Locate the cell with the specified text and output its [x, y] center coordinate. 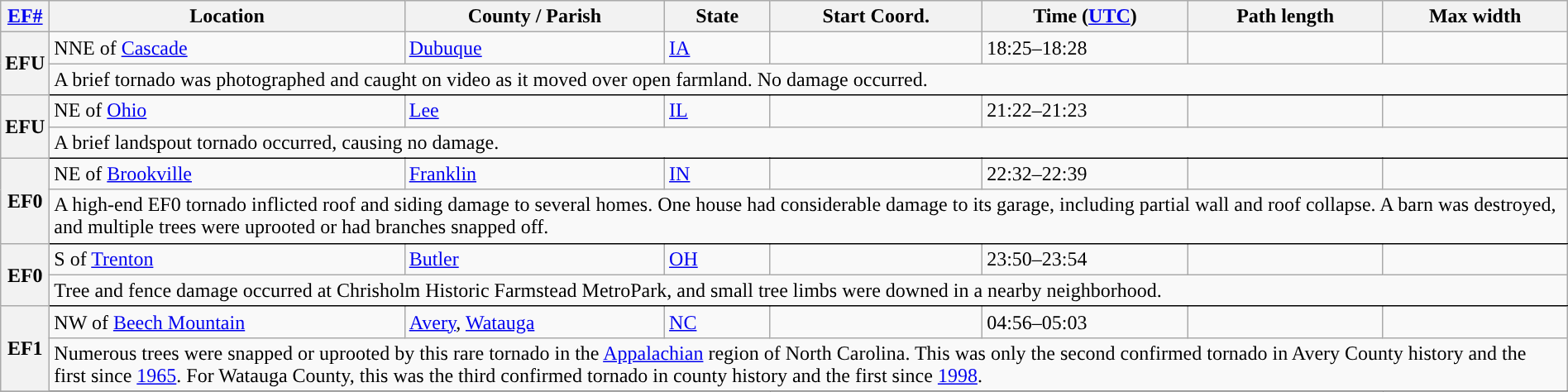
Location [227, 17]
OH [718, 259]
IA [718, 48]
IN [718, 174]
NNE of Cascade [227, 48]
A brief landspout tornado occurred, causing no damage. [809, 142]
Tree and fence damage occurred at Chrisholm Historic Farmstead MetroPark, and small tree limbs were downed in a nearby neighborhood. [809, 290]
22:32–22:39 [1085, 174]
EF# [25, 17]
State [718, 17]
County / Parish [534, 17]
04:56–05:03 [1085, 322]
Lee [534, 111]
21:22–21:23 [1085, 111]
Butler [534, 259]
EF1 [25, 349]
IL [718, 111]
A brief tornado was photographed and caught on video as it moved over open farmland. No damage occurred. [809, 79]
Time (UTC) [1085, 17]
Start Coord. [877, 17]
18:25–18:28 [1085, 48]
Max width [1475, 17]
Path length [1285, 17]
Dubuque [534, 48]
NE of Brookville [227, 174]
NE of Ohio [227, 111]
Avery, Watauga [534, 322]
S of Trenton [227, 259]
NC [718, 322]
23:50–23:54 [1085, 259]
Franklin [534, 174]
NW of Beech Mountain [227, 322]
